Search for the cell housing the specified text and yield its [x, y] center coordinate. 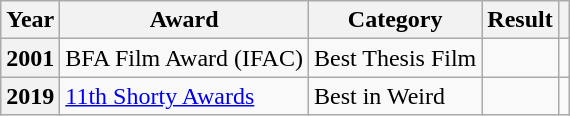
2019 [30, 96]
2001 [30, 58]
11th Shorty Awards [184, 96]
Best Thesis Film [394, 58]
Best in Weird [394, 96]
Category [394, 20]
Result [520, 20]
BFA Film Award (IFAC) [184, 58]
Year [30, 20]
Award [184, 20]
